Identify which cell holds the provided text, then report its [X, Y] central coordinate. 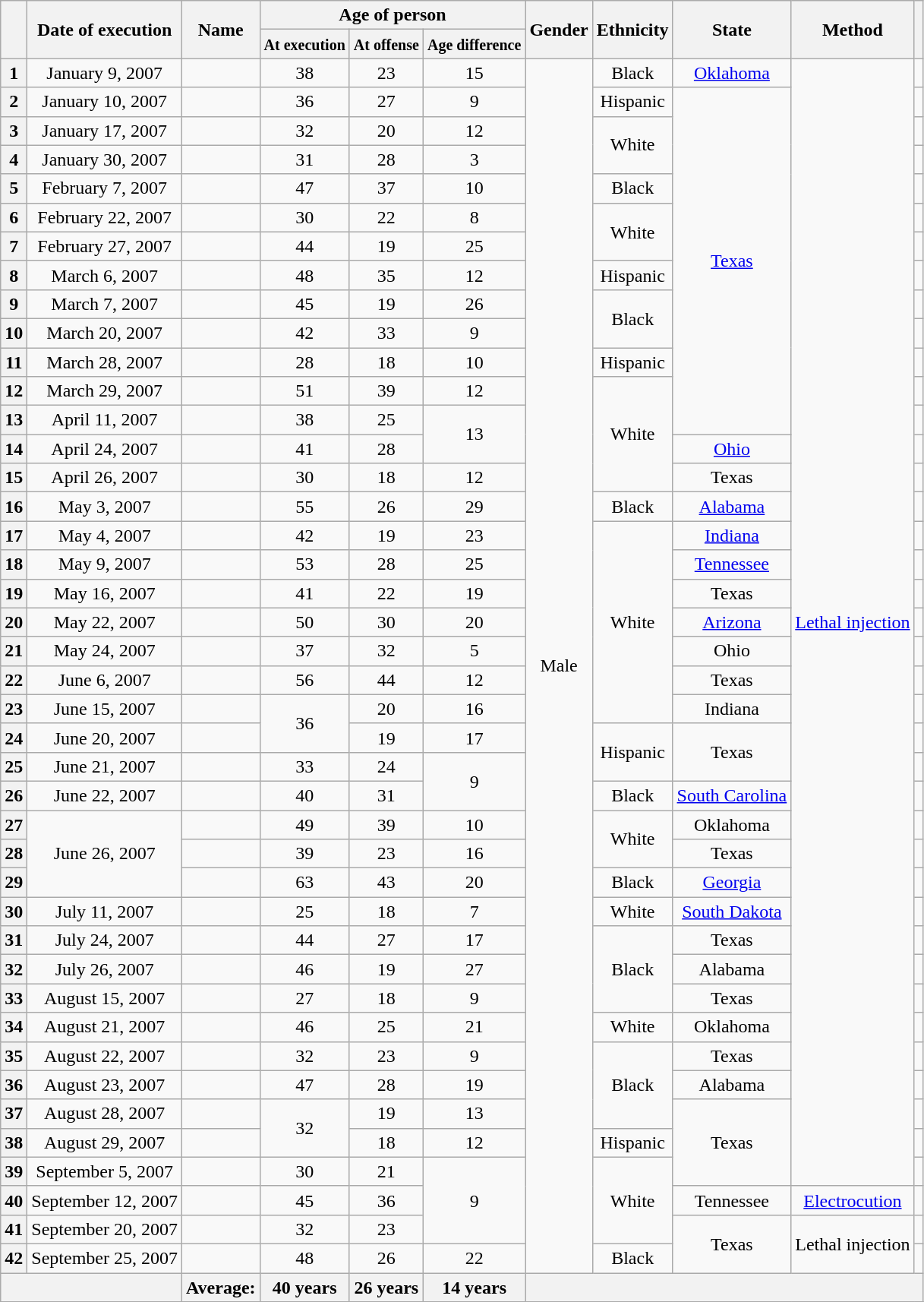
63 [304, 883]
May 22, 2007 [105, 622]
Electrocution [853, 1200]
14 [14, 449]
Date of execution [105, 30]
Average: [222, 1288]
53 [304, 564]
June 22, 2007 [105, 795]
1 [14, 73]
6 [14, 217]
September 25, 2007 [105, 1258]
26 years [386, 1288]
June 21, 2007 [105, 766]
May 16, 2007 [105, 593]
March 20, 2007 [105, 333]
June 20, 2007 [105, 738]
June 6, 2007 [105, 680]
56 [304, 680]
At offense [386, 44]
March 28, 2007 [105, 362]
April 24, 2007 [105, 449]
State [732, 30]
11 [14, 362]
January 10, 2007 [105, 102]
March 6, 2007 [105, 275]
55 [304, 507]
Ethnicity [632, 30]
May 24, 2007 [105, 651]
51 [304, 391]
June 15, 2007 [105, 709]
January 17, 2007 [105, 131]
March 7, 2007 [105, 304]
March 29, 2007 [105, 391]
August 29, 2007 [105, 1142]
May 4, 2007 [105, 536]
January 9, 2007 [105, 73]
April 11, 2007 [105, 420]
September 12, 2007 [105, 1200]
August 23, 2007 [105, 1085]
Name [222, 30]
Method [853, 30]
July 24, 2007 [105, 940]
August 28, 2007 [105, 1114]
August 15, 2007 [105, 998]
Age difference [474, 44]
Georgia [732, 883]
Arizona [732, 622]
August 21, 2007 [105, 1027]
50 [304, 622]
Age of person [393, 15]
June 26, 2007 [105, 853]
South Dakota [732, 912]
South Carolina [732, 795]
April 26, 2007 [105, 478]
August 22, 2007 [105, 1056]
February 27, 2007 [105, 246]
4 [14, 160]
2 [14, 102]
43 [386, 883]
Male [559, 665]
14 years [474, 1288]
Gender [559, 30]
May 3, 2007 [105, 507]
February 7, 2007 [105, 188]
July 11, 2007 [105, 912]
34 [14, 1027]
At execution [304, 44]
February 22, 2007 [105, 217]
September 5, 2007 [105, 1171]
May 9, 2007 [105, 564]
September 20, 2007 [105, 1229]
40 years [304, 1288]
July 26, 2007 [105, 969]
January 30, 2007 [105, 160]
49 [304, 824]
